Return (X, Y) of the center of cell containing provided text 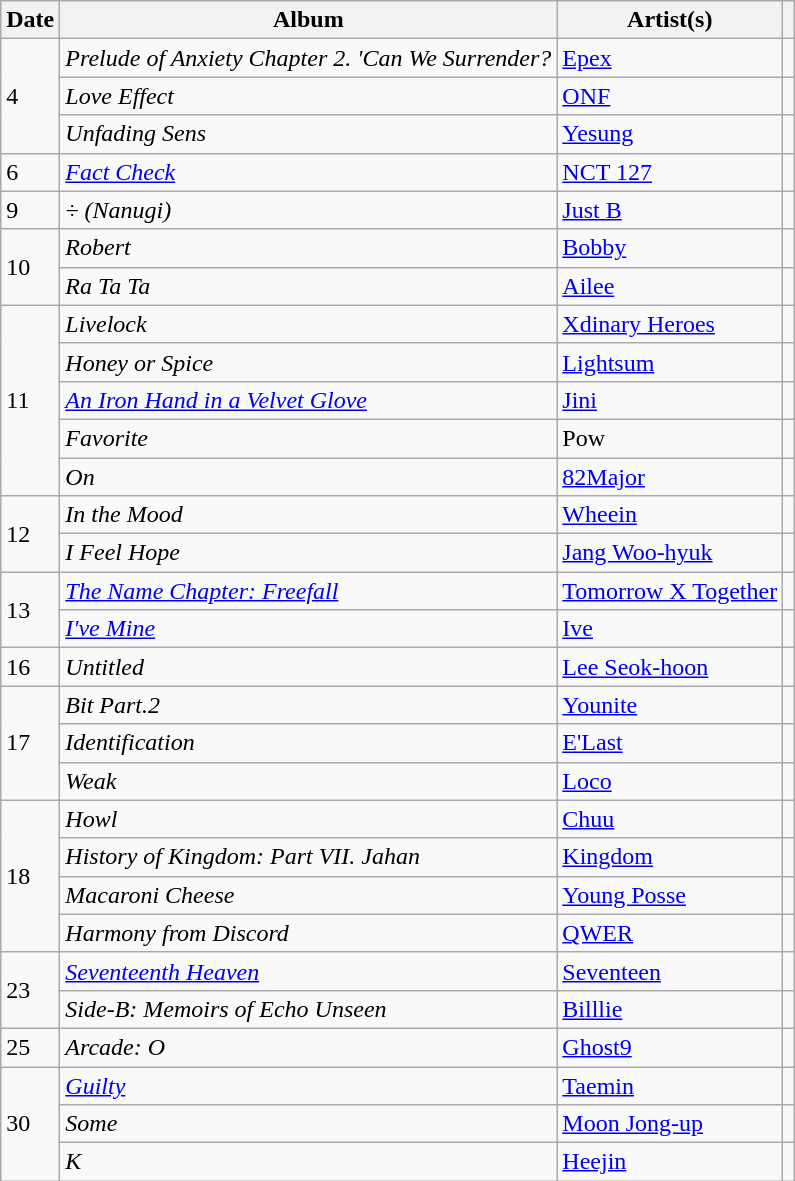
Favorite (308, 438)
Epex (670, 58)
30 (30, 1123)
Bit Part.2 (308, 705)
K (308, 1162)
Billlie (670, 1009)
Jang Woo-hyuk (670, 553)
Harmony from Discord (308, 933)
NCT 127 (670, 172)
I've Mine (308, 629)
Taemin (670, 1085)
9 (30, 210)
13 (30, 610)
16 (30, 667)
4 (30, 96)
Seventeenth Heaven (308, 971)
Moon Jong-up (670, 1124)
On (308, 477)
Young Posse (670, 895)
Kingdom (670, 857)
Jini (670, 400)
÷ (Nanugi) (308, 210)
Unfading Sens (308, 134)
Just B (670, 210)
Younite (670, 705)
Identification (308, 743)
Yesung (670, 134)
Date (30, 20)
6 (30, 172)
The Name Chapter: Freefall (308, 591)
17 (30, 743)
Honey or Spice (308, 362)
Ive (670, 629)
12 (30, 534)
Howl (308, 819)
Bobby (670, 248)
Macaroni Cheese (308, 895)
I Feel Hope (308, 553)
Fact Check (308, 172)
Loco (670, 781)
Arcade: O (308, 1047)
History of Kingdom: Part VII. Jahan (308, 857)
Wheein (670, 515)
Untitled (308, 667)
Love Effect (308, 96)
10 (30, 267)
Side-B: Memoirs of Echo Unseen (308, 1009)
Ailee (670, 286)
ONF (670, 96)
Robert (308, 248)
Lee Seok-hoon (670, 667)
Album (308, 20)
Tomorrow X Together (670, 591)
Livelock (308, 324)
18 (30, 876)
Chuu (670, 819)
E'Last (670, 743)
25 (30, 1047)
Seventeen (670, 971)
82Major (670, 477)
Weak (308, 781)
23 (30, 990)
Lightsum (670, 362)
Artist(s) (670, 20)
An Iron Hand in a Velvet Glove (308, 400)
Heejin (670, 1162)
In the Mood (308, 515)
Guilty (308, 1085)
Ra Ta Ta (308, 286)
QWER (670, 933)
11 (30, 400)
Xdinary Heroes (670, 324)
Prelude of Anxiety Chapter 2. 'Can We Surrender? (308, 58)
Some (308, 1124)
Pow (670, 438)
Ghost9 (670, 1047)
